Detect which cell encompasses the target text, then output its (X, Y) center coordinate. 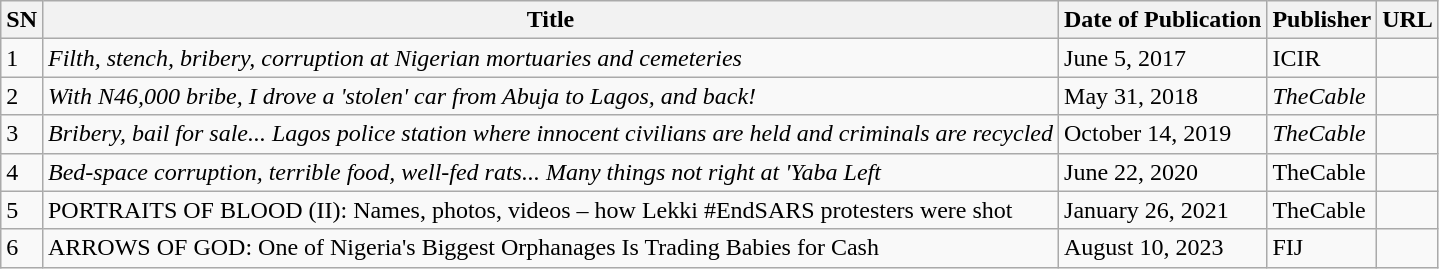
Title (550, 20)
October 14, 2019 (1163, 134)
Bed-space corruption, terrible food, well-fed rats... Many things not right at 'Yaba Left (550, 172)
3 (22, 134)
ICIR (1322, 58)
June 22, 2020 (1163, 172)
URL (1408, 20)
5 (22, 210)
4 (22, 172)
With N46,000 bribe, I drove a 'stolen' car from Abuja to Lagos, and back! (550, 96)
Filth, stench, bribery, corruption at Nigerian mortuaries and cemeteries (550, 58)
January 26, 2021 (1163, 210)
August 10, 2023 (1163, 248)
PORTRAITS OF BLOOD (II): Names, photos, videos – how Lekki #EndSARS protesters were shot (550, 210)
June 5, 2017 (1163, 58)
FIJ (1322, 248)
ARROWS OF GOD: One of Nigeria's Biggest Orphanages Is Trading Babies for Cash (550, 248)
Date of Publication (1163, 20)
2 (22, 96)
6 (22, 248)
May 31, 2018 (1163, 96)
Bribery, bail for sale... Lagos police station where innocent civilians are held and criminals are recycled (550, 134)
1 (22, 58)
Publisher (1322, 20)
SN (22, 20)
